For the text-containing cell, return its midpoint in [x, y] coordinate format. 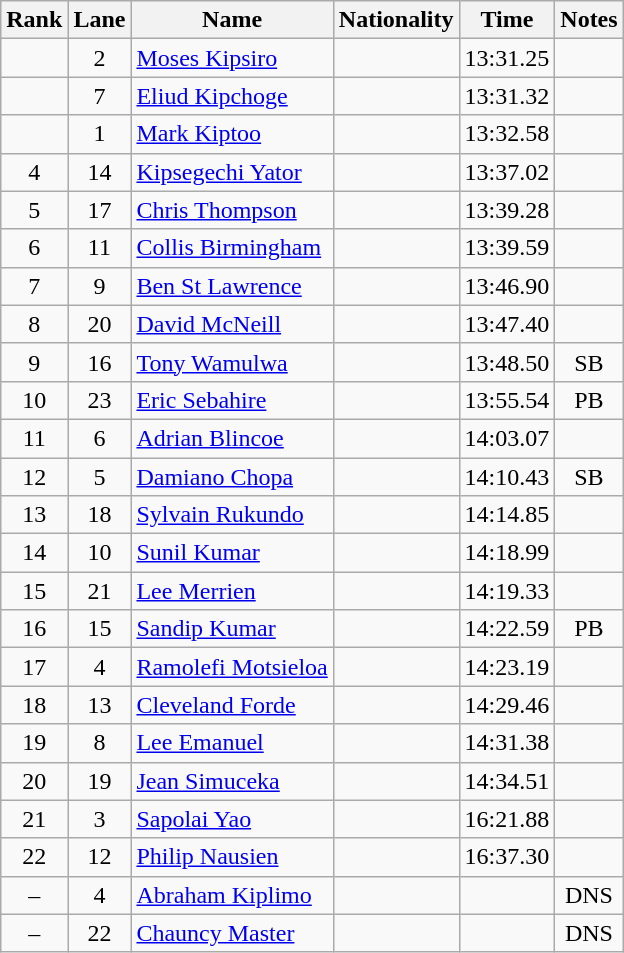
14:18.99 [507, 553]
13:39.59 [507, 248]
1 [100, 134]
13:32.58 [507, 134]
16:37.30 [507, 857]
Sunil Kumar [232, 553]
Tony Wamulwa [232, 362]
Damiano Chopa [232, 477]
13:48.50 [507, 362]
Chris Thompson [232, 210]
14:19.33 [507, 591]
13:55.54 [507, 400]
14:23.19 [507, 667]
Jean Simuceka [232, 781]
Cleveland Forde [232, 705]
Kipsegechi Yator [232, 172]
Notes [589, 20]
Sylvain Rukundo [232, 515]
Ben St Lawrence [232, 286]
13:47.40 [507, 324]
Lee Emanuel [232, 743]
13:46.90 [507, 286]
Lane [100, 20]
David McNeill [232, 324]
Mark Kiptoo [232, 134]
2 [100, 58]
14:22.59 [507, 629]
13:31.25 [507, 58]
Sapolai Yao [232, 819]
Eliud Kipchoge [232, 96]
13:37.02 [507, 172]
Chauncy Master [232, 933]
14:14.85 [507, 515]
16:21.88 [507, 819]
23 [100, 400]
Sandip Kumar [232, 629]
Eric Sebahire [232, 400]
3 [100, 819]
14:29.46 [507, 705]
Name [232, 20]
Moses Kipsiro [232, 58]
14:31.38 [507, 743]
Abraham Kiplimo [232, 895]
Rank [34, 20]
14:34.51 [507, 781]
Lee Merrien [232, 591]
Philip Nausien [232, 857]
13:39.28 [507, 210]
13:31.32 [507, 96]
Time [507, 20]
Adrian Blincoe [232, 438]
14:03.07 [507, 438]
Nationality [396, 20]
14:10.43 [507, 477]
Ramolefi Motsieloa [232, 667]
Collis Birmingham [232, 248]
